Return [X, Y] of the center of cell containing provided text 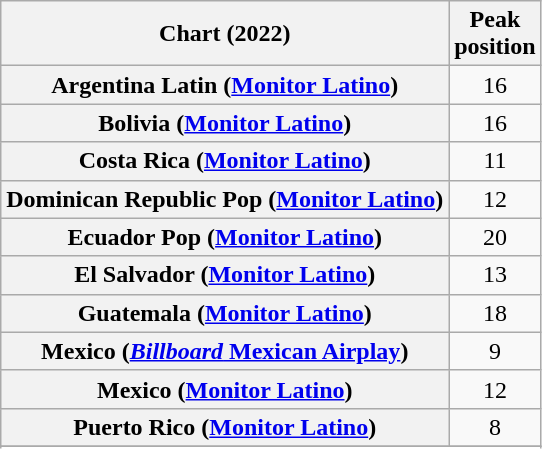
El Salvador (Monitor Latino) [225, 275]
Bolivia (Monitor Latino) [225, 123]
8 [495, 427]
Puerto Rico (Monitor Latino) [225, 427]
Costa Rica (Monitor Latino) [225, 161]
Guatemala (Monitor Latino) [225, 313]
13 [495, 275]
18 [495, 313]
Argentina Latin (Monitor Latino) [225, 85]
Mexico (Billboard Mexican Airplay) [225, 351]
9 [495, 351]
Peakposition [495, 34]
Ecuador Pop (Monitor Latino) [225, 237]
Dominican Republic Pop (Monitor Latino) [225, 199]
20 [495, 237]
Mexico (Monitor Latino) [225, 389]
11 [495, 161]
Chart (2022) [225, 34]
